Search for the cell housing the specified text and yield its [X, Y] center coordinate. 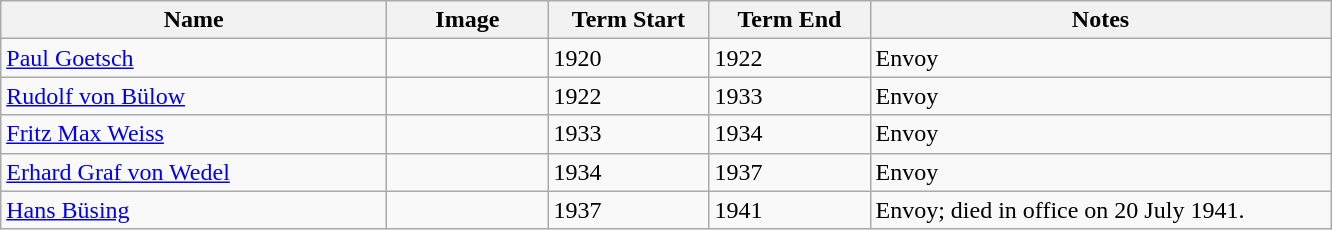
Fritz Max Weiss [194, 134]
Paul Goetsch [194, 58]
Notes [1100, 20]
Envoy; died in office on 20 July 1941. [1100, 210]
Term End [790, 20]
Name [194, 20]
Erhard Graf von Wedel [194, 172]
Term Start [628, 20]
Rudolf von Bülow [194, 96]
1941 [790, 210]
1920 [628, 58]
Image [468, 20]
Hans Büsing [194, 210]
